Detect which cell encompasses the target text, then output its (x, y) center coordinate. 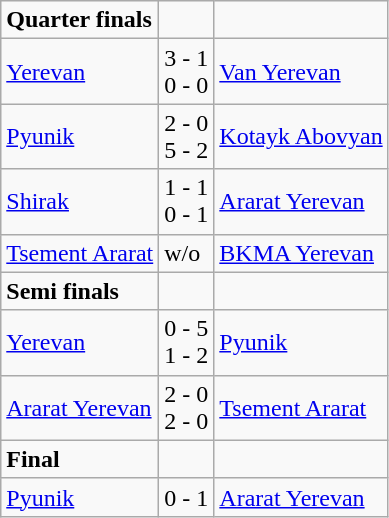
Shirak (80, 202)
BKMA Yerevan (301, 253)
Kotayk Abovyan (301, 136)
2 - 02 - 0 (186, 408)
0 - 1 (186, 497)
Quarter finals (80, 20)
1 - 10 - 1 (186, 202)
w/o (186, 253)
2 - 05 - 2 (186, 136)
Final (80, 459)
Semi finals (80, 291)
Van Yerevan (301, 72)
0 - 51 - 2 (186, 342)
3 - 10 - 0 (186, 72)
